Locate the cell with the specified text and output its [x, y] center coordinate. 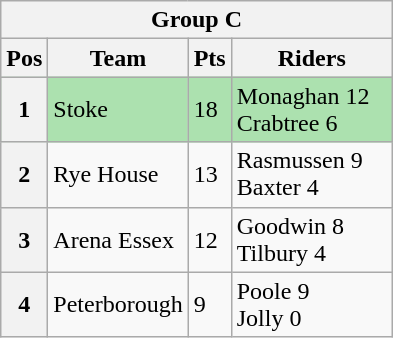
13 [210, 174]
Arena Essex [118, 240]
Group C [197, 20]
12 [210, 240]
Stoke [118, 110]
Monaghan 12Crabtree 6 [312, 110]
4 [24, 304]
9 [210, 304]
Pos [24, 58]
Peterborough [118, 304]
1 [24, 110]
3 [24, 240]
Pts [210, 58]
Team [118, 58]
Rye House [118, 174]
Rasmussen 9Baxter 4 [312, 174]
Goodwin 8Tilbury 4 [312, 240]
Riders [312, 58]
Poole 9Jolly 0 [312, 304]
18 [210, 110]
2 [24, 174]
